Identify which cell holds the provided text, then report its [x, y] central coordinate. 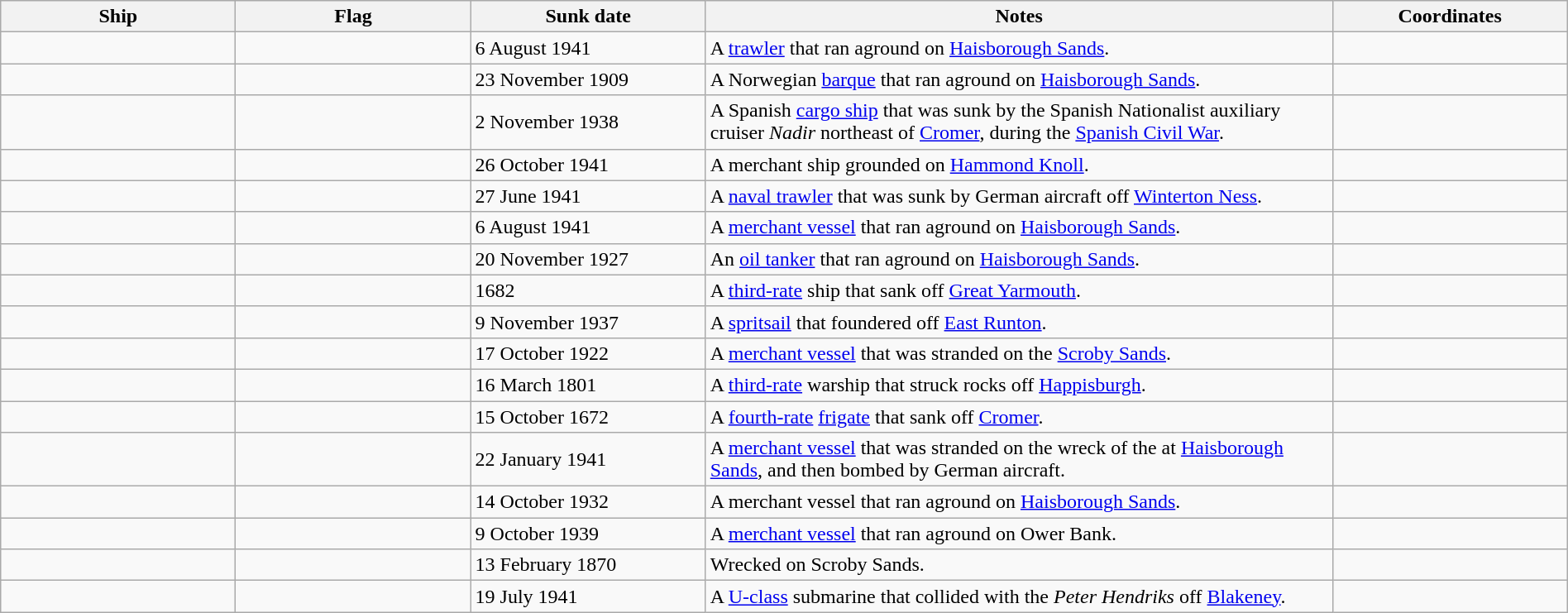
A merchant vessel that ran aground on Ower Bank. [1019, 534]
19 July 1941 [588, 596]
1682 [588, 290]
A naval trawler that was sunk by German aircraft off Winterton Ness. [1019, 196]
9 October 1939 [588, 534]
15 October 1672 [588, 416]
Ship [118, 17]
16 March 1801 [588, 385]
A third-rate warship that struck rocks off Happisburgh. [1019, 385]
A U-class submarine that collided with the Peter Hendriks off Blakeney. [1019, 596]
Coordinates [1450, 17]
A merchant vessel that was stranded on the Scroby Sands. [1019, 353]
A Spanish cargo ship that was sunk by the Spanish Nationalist auxiliary cruiser Nadir northeast of Cromer, during the Spanish Civil War. [1019, 122]
A third-rate ship that sank off Great Yarmouth. [1019, 290]
22 January 1941 [588, 460]
26 October 1941 [588, 165]
A fourth-rate frigate that sank off Cromer. [1019, 416]
Flag [353, 17]
An oil tanker that ran aground on Haisborough Sands. [1019, 259]
27 June 1941 [588, 196]
14 October 1932 [588, 502]
A merchant vessel that was stranded on the wreck of the at Haisborough Sands, and then bombed by German aircraft. [1019, 460]
13 February 1870 [588, 565]
Notes [1019, 17]
20 November 1927 [588, 259]
A trawler that ran aground on Haisborough Sands. [1019, 48]
2 November 1938 [588, 122]
23 November 1909 [588, 79]
A merchant ship grounded on Hammond Knoll. [1019, 165]
17 October 1922 [588, 353]
Sunk date [588, 17]
9 November 1937 [588, 322]
A spritsail that foundered off East Runton. [1019, 322]
A Norwegian barque that ran aground on Haisborough Sands. [1019, 79]
Wrecked on Scroby Sands. [1019, 565]
